Output the (x, y) coordinate of the center of the cell containing the given text.  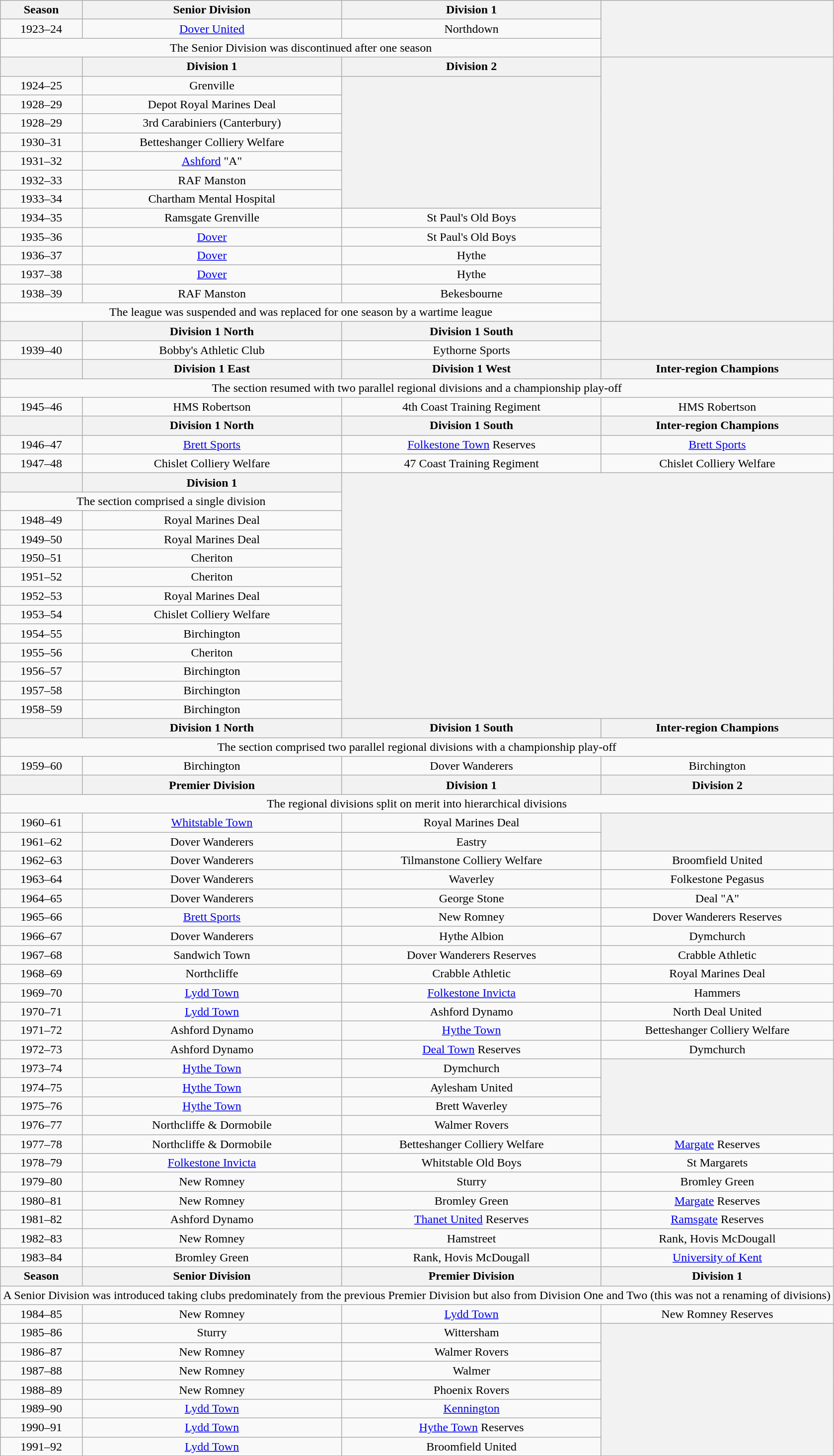
1961–62 (42, 842)
Eastry (472, 842)
1974–75 (42, 1087)
1969–70 (42, 993)
The section comprised two parallel regional divisions with a championship play-off (417, 747)
Waverley (472, 879)
1950–51 (42, 558)
1936–37 (42, 256)
1987–88 (42, 1371)
1949–50 (42, 539)
Whitstable Old Boys (472, 1163)
1965–66 (42, 917)
Deal "A" (717, 898)
1952–53 (42, 596)
Grenville (212, 85)
North Deal United (717, 1012)
Tilmanstone Colliery Welfare (472, 861)
1958–59 (42, 709)
1932–33 (42, 180)
Bobby's Athletic Club (212, 350)
1971–72 (42, 1030)
1968–69 (42, 974)
1988–89 (42, 1389)
Hythe Albion (472, 936)
1978–79 (42, 1163)
1979–80 (42, 1182)
1977–78 (42, 1144)
Kennington (472, 1408)
1976–77 (42, 1125)
1962–63 (42, 861)
1982–83 (42, 1238)
1948–49 (42, 520)
4th Coast Training Regiment (472, 407)
1991–92 (42, 1447)
1989–90 (42, 1408)
3rd Carabiniers (Canterbury) (212, 123)
1931–32 (42, 161)
1923–24 (42, 29)
1964–65 (42, 898)
1973–74 (42, 1068)
Dover United (212, 29)
George Stone (472, 898)
Aylesham United (472, 1087)
St Margarets (717, 1163)
Phoenix Rovers (472, 1389)
Division 1 East (212, 369)
1930–31 (42, 142)
1934–35 (42, 218)
1937–38 (42, 275)
Bekesbourne (472, 293)
Brett Waverley (472, 1106)
1933–34 (42, 199)
1956–57 (42, 671)
1953–54 (42, 615)
University of Kent (717, 1257)
1980–81 (42, 1201)
Hamstreet (472, 1238)
Folkestone Pegasus (717, 879)
1935–36 (42, 237)
Northcliffe (212, 974)
47 Coast Training Regiment (472, 463)
Hammers (717, 993)
1986–87 (42, 1352)
Sandwich Town (212, 955)
1981–82 (42, 1220)
1983–84 (42, 1257)
The Senior Division was discontinued after one season (301, 48)
1959–60 (42, 766)
Depot Royal Marines Deal (212, 104)
1990–91 (42, 1427)
Folkestone Town Reserves (472, 444)
1985–86 (42, 1333)
Ashford "A" (212, 161)
1963–64 (42, 879)
Deal Town Reserves (472, 1049)
The league was suspended and was replaced for one season by a wartime league (301, 312)
1984–85 (42, 1314)
The section comprised a single division (171, 501)
Northdown (472, 29)
1970–71 (42, 1012)
1972–73 (42, 1049)
1966–67 (42, 936)
The regional divisions split on merit into hierarchical divisions (417, 803)
1960–61 (42, 822)
Wittersham (472, 1333)
1939–40 (42, 350)
1947–48 (42, 463)
Chartham Mental Hospital (212, 199)
Ramsgate Reserves (717, 1220)
Whitstable Town (212, 822)
Ramsgate Grenville (212, 218)
1945–46 (42, 407)
1957–58 (42, 690)
1946–47 (42, 444)
Division 1 West (472, 369)
1938–39 (42, 293)
1954–55 (42, 634)
New Romney Reserves (717, 1314)
1967–68 (42, 955)
The section resumed with two parallel regional divisions and a championship play-off (417, 388)
Hythe Town Reserves (472, 1427)
Eythorne Sports (472, 350)
1975–76 (42, 1106)
Walmer (472, 1371)
Thanet United Reserves (472, 1220)
1924–25 (42, 85)
1951–52 (42, 577)
1955–56 (42, 653)
